Scan for the cell matching the given text and deliver its [x, y] coordinate at center. 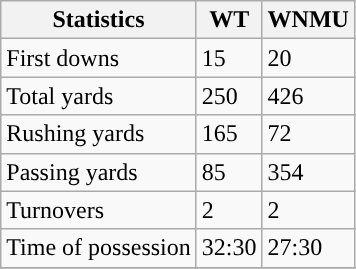
15 [229, 58]
354 [308, 172]
426 [308, 96]
Total yards [99, 96]
WT [229, 20]
85 [229, 172]
Passing yards [99, 172]
27:30 [308, 248]
165 [229, 134]
250 [229, 96]
Time of possession [99, 248]
WNMU [308, 20]
Statistics [99, 20]
Rushing yards [99, 134]
Turnovers [99, 210]
32:30 [229, 248]
72 [308, 134]
20 [308, 58]
First downs [99, 58]
